Determine the (x, y) coordinate at the center of the cell enclosing the given text.  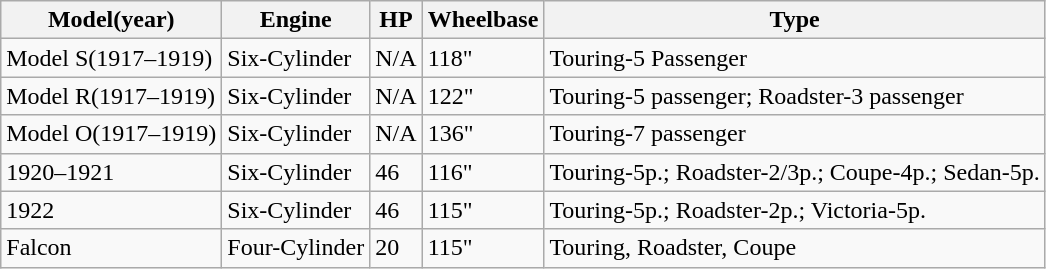
118" (483, 58)
Touring-5 Passenger (794, 58)
Model S(1917–1919) (112, 58)
1922 (112, 210)
1920–1921 (112, 172)
122" (483, 96)
Touring-5p.; Roadster-2p.; Victoria-5p. (794, 210)
Engine (296, 20)
Model(year) (112, 20)
Type (794, 20)
Model O(1917–1919) (112, 134)
Touring-5p.; Roadster-2/3p.; Coupe-4p.; Sedan-5p. (794, 172)
116" (483, 172)
Wheelbase (483, 20)
Touring-5 passenger; Roadster-3 passenger (794, 96)
Falcon (112, 248)
Four-Cylinder (296, 248)
Touring, Roadster, Coupe (794, 248)
Model R(1917–1919) (112, 96)
HP (396, 20)
136" (483, 134)
20 (396, 248)
Touring-7 passenger (794, 134)
